Return the (x, y) coordinate for the center point of the cell that contains the specified text.  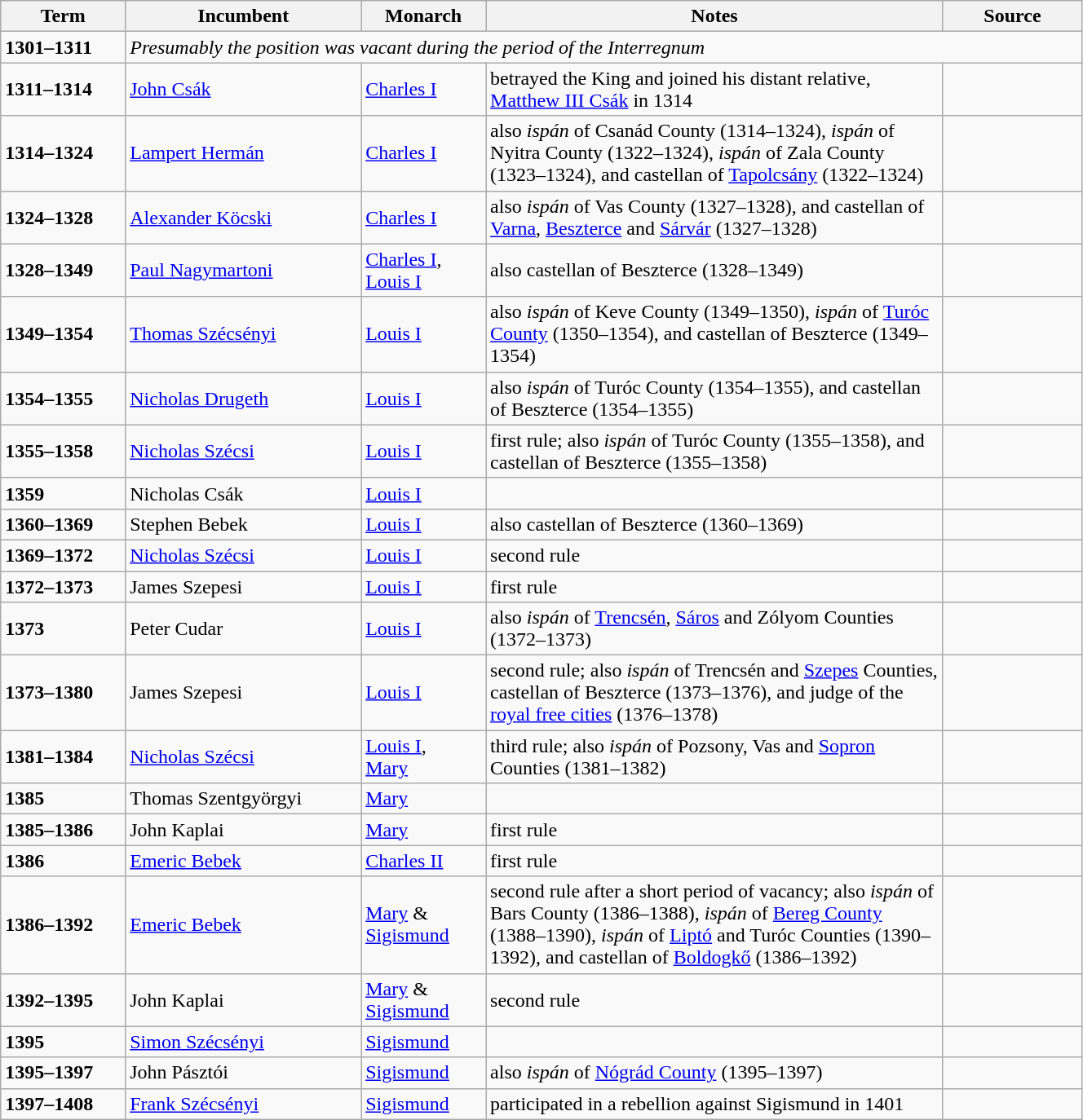
betrayed the King and joined his distant relative, Matthew III Csák in 1314 (714, 90)
Presumably the position was vacant during the period of the Interregnum (603, 47)
John Csák (243, 90)
Thomas Szentgyörgyi (243, 799)
also ispán of Trencsén, Sáros and Zólyom Counties (1372–1373) (714, 629)
Simon Szécsényi (243, 1042)
1372–1373 (64, 586)
Charles II (424, 861)
Nicholas Drugeth (243, 398)
1355–1358 (64, 452)
1373–1380 (64, 693)
1324–1328 (64, 217)
1385–1386 (64, 830)
1395–1397 (64, 1073)
1385 (64, 799)
1386–1392 (64, 924)
1311–1314 (64, 90)
also ispán of Keve County (1349–1350), ispán of Turóc County (1350–1354), and castellan of Beszterce (1349–1354) (714, 334)
Incumbent (243, 16)
Stephen Bebek (243, 524)
Paul Nagymartoni (243, 271)
participated in a rebellion against Sigismund in 1401 (714, 1104)
also castellan of Beszterce (1328–1349) (714, 271)
Nicholas Csák (243, 493)
Term (64, 16)
1381–1384 (64, 756)
Charles I,Louis I (424, 271)
also ispán of Nógrád County (1395–1397) (714, 1073)
first rule; also ispán of Turóc County (1355–1358), and castellan of Beszterce (1355–1358) (714, 452)
Notes (714, 16)
also castellan of Beszterce (1360–1369) (714, 524)
Louis I,Mary (424, 756)
Monarch (424, 16)
1386 (64, 861)
1373 (64, 629)
1349–1354 (64, 334)
1360–1369 (64, 524)
third rule; also ispán of Pozsony, Vas and Sopron Counties (1381–1382) (714, 756)
1314–1324 (64, 153)
John Pásztói (243, 1073)
Thomas Szécsényi (243, 334)
also ispán of Turóc County (1354–1355), and castellan of Beszterce (1354–1355) (714, 398)
Source (1012, 16)
1301–1311 (64, 47)
1359 (64, 493)
1369–1372 (64, 555)
Lampert Hermán (243, 153)
second rule; also ispán of Trencsén and Szepes Counties, castellan of Beszterce (1373–1376), and judge of the royal free cities (1376–1378) (714, 693)
1328–1349 (64, 271)
1395 (64, 1042)
Alexander Köcski (243, 217)
1354–1355 (64, 398)
1397–1408 (64, 1104)
Frank Szécsényi (243, 1104)
1392–1395 (64, 999)
also ispán of Vas County (1327–1328), and castellan of Varna, Beszterce and Sárvár (1327–1328) (714, 217)
Peter Cudar (243, 629)
